Locate the cell with the specified text and output its (X, Y) center coordinate. 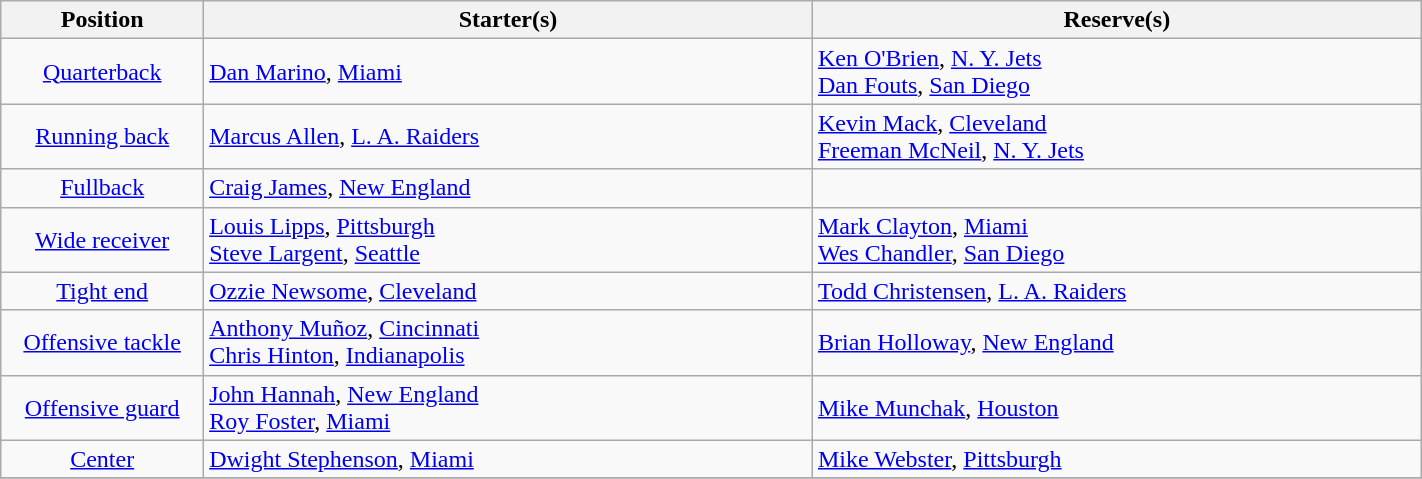
Wide receiver (102, 240)
Mike Webster, Pittsburgh (1116, 459)
Starter(s) (508, 20)
Dan Marino, Miami (508, 72)
Mike Munchak, Houston (1116, 408)
Mark Clayton, Miami Wes Chandler, San Diego (1116, 240)
Kevin Mack, Cleveland Freeman McNeil, N. Y. Jets (1116, 136)
Offensive tackle (102, 342)
Position (102, 20)
Running back (102, 136)
Todd Christensen, L. A. Raiders (1116, 291)
Tight end (102, 291)
Marcus Allen, L. A. Raiders (508, 136)
Craig James, New England (508, 188)
Louis Lipps, Pittsburgh Steve Largent, Seattle (508, 240)
Anthony Muñoz, Cincinnati Chris Hinton, Indianapolis (508, 342)
Ken O'Brien, N. Y. Jets Dan Fouts, San Diego (1116, 72)
Ozzie Newsome, Cleveland (508, 291)
Reserve(s) (1116, 20)
Fullback (102, 188)
Quarterback (102, 72)
John Hannah, New England Roy Foster, Miami (508, 408)
Offensive guard (102, 408)
Center (102, 459)
Dwight Stephenson, Miami (508, 459)
Brian Holloway, New England (1116, 342)
